For the text-containing cell, return its midpoint in (X, Y) coordinate format. 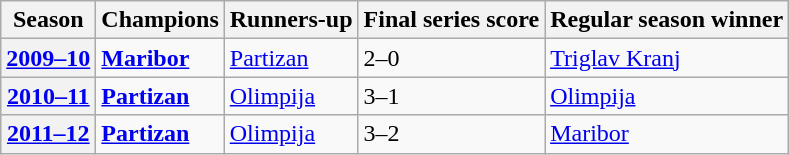
2010–11 (48, 96)
2–0 (452, 58)
Final series score (452, 20)
Triglav Kranj (667, 58)
Season (48, 20)
2011–12 (48, 134)
Runners-up (291, 20)
3–2 (452, 134)
Champions (160, 20)
3–1 (452, 96)
2009–10 (48, 58)
Regular season winner (667, 20)
